Scan for the cell matching the given text and deliver its [x, y] coordinate at center. 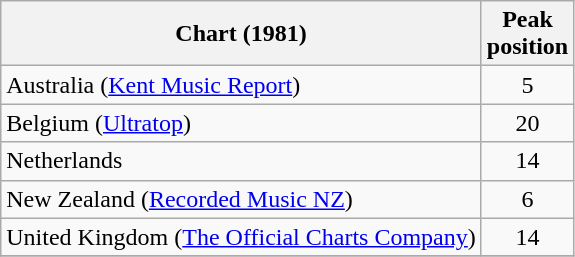
United Kingdom (The Official Charts Company) [242, 237]
Peakposition [527, 34]
Chart (1981) [242, 34]
5 [527, 85]
Netherlands [242, 161]
20 [527, 123]
Belgium (Ultratop) [242, 123]
New Zealand (Recorded Music NZ) [242, 199]
6 [527, 199]
Australia (Kent Music Report) [242, 85]
